Capture the cell that displays the provided text and extract its (x, y) central coordinate. 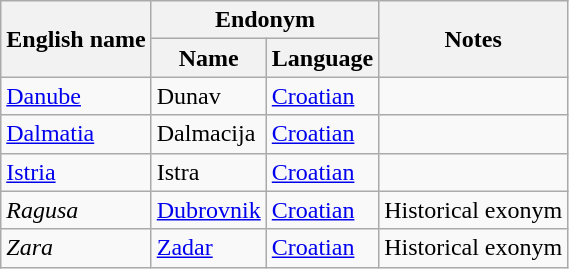
Istria (76, 172)
Zara (76, 248)
Istra (208, 172)
Dalmacija (208, 134)
Ragusa (76, 210)
Name (208, 58)
Endonym (264, 20)
Notes (474, 39)
Dalmatia (76, 134)
Danube (76, 96)
Dubrovnik (208, 210)
Zadar (208, 248)
Language (322, 58)
Dunav (208, 96)
English name (76, 39)
